For the text-containing cell, return its midpoint in (X, Y) coordinate format. 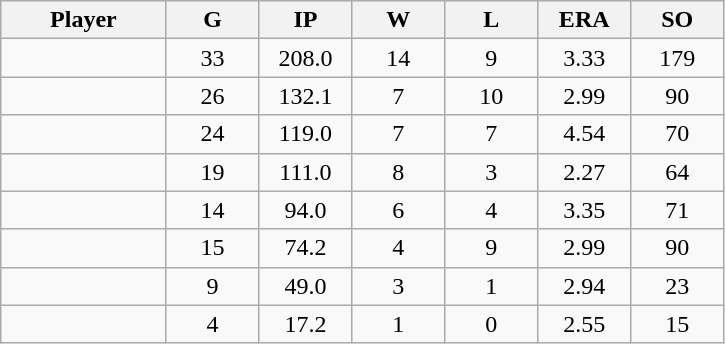
8 (398, 172)
132.1 (306, 96)
119.0 (306, 134)
3.33 (584, 58)
2.55 (584, 324)
10 (492, 96)
ERA (584, 20)
SO (678, 20)
0 (492, 324)
23 (678, 286)
W (398, 20)
111.0 (306, 172)
94.0 (306, 210)
IP (306, 20)
49.0 (306, 286)
2.27 (584, 172)
179 (678, 58)
74.2 (306, 248)
26 (212, 96)
24 (212, 134)
L (492, 20)
208.0 (306, 58)
70 (678, 134)
71 (678, 210)
19 (212, 172)
3.35 (584, 210)
17.2 (306, 324)
33 (212, 58)
Player (84, 20)
6 (398, 210)
2.94 (584, 286)
G (212, 20)
4.54 (584, 134)
64 (678, 172)
